Detect which cell encompasses the target text, then output its (x, y) center coordinate. 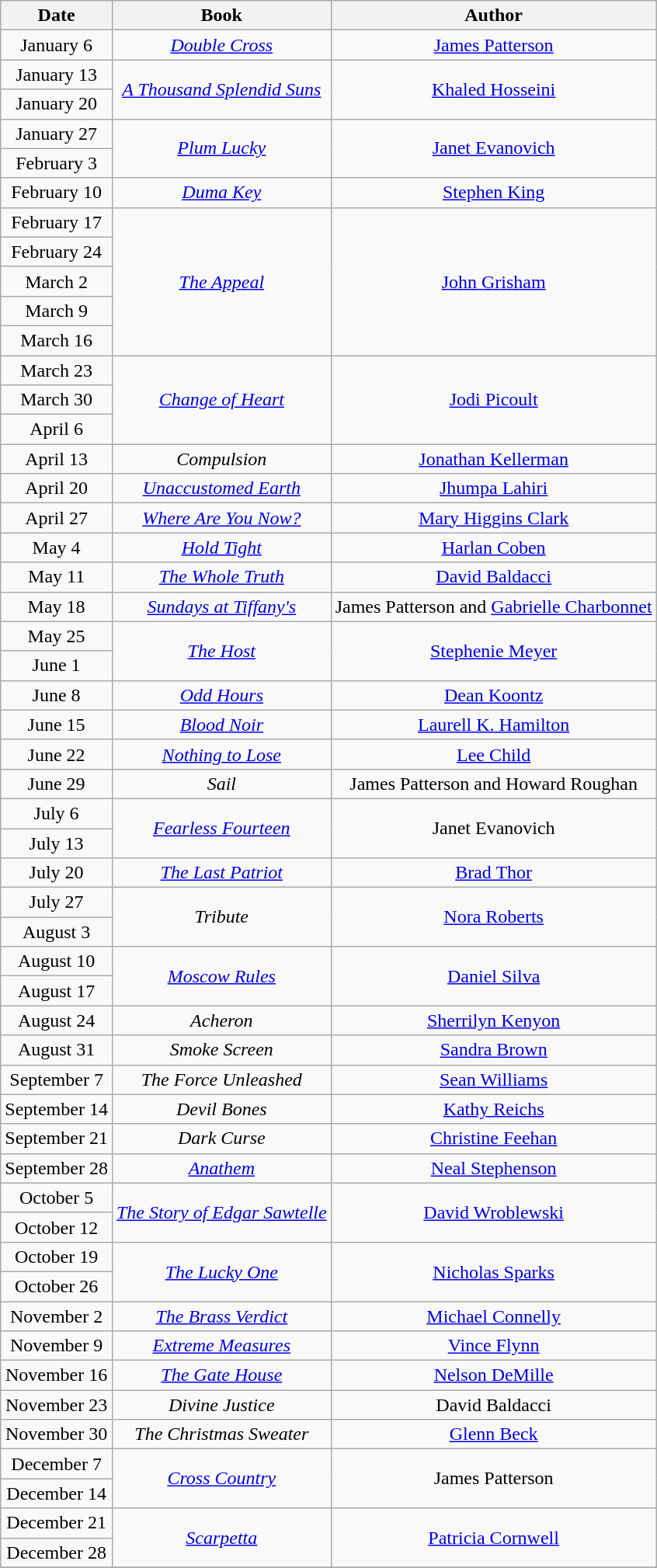
Sundays at Tiffany's (221, 607)
Neal Stephenson (494, 1168)
John Grisham (494, 281)
March 9 (57, 311)
Sandra Brown (494, 1050)
The Lucky One (221, 1271)
Date (57, 16)
Duma Key (221, 193)
November 30 (57, 1434)
October 5 (57, 1198)
The Last Patriot (221, 873)
August 10 (57, 961)
May 4 (57, 548)
May 25 (57, 636)
November 9 (57, 1346)
David Wroblewski (494, 1212)
Blood Noir (221, 725)
Kathy Reichs (494, 1109)
Author (494, 16)
Khaled Hosseini (494, 89)
December 28 (57, 1552)
Tribute (221, 917)
The Whole Truth (221, 577)
Plum Lucky (221, 148)
February 17 (57, 222)
Vince Flynn (494, 1346)
The Host (221, 651)
Nothing to Lose (221, 754)
James Patterson and Gabrielle Charbonnet (494, 607)
July 20 (57, 873)
June 8 (57, 695)
Lee Child (494, 754)
January 6 (57, 45)
Christine Feehan (494, 1139)
Michael Connelly (494, 1316)
Sail (221, 784)
April 13 (57, 459)
April 27 (57, 518)
Stephenie Meyer (494, 651)
November 2 (57, 1316)
October 26 (57, 1286)
The Appeal (221, 281)
Nelson DeMille (494, 1375)
Fearless Fourteen (221, 828)
The Brass Verdict (221, 1316)
The Christmas Sweater (221, 1434)
Patricia Cornwell (494, 1538)
December 14 (57, 1493)
March 16 (57, 340)
September 14 (57, 1109)
April 6 (57, 429)
June 29 (57, 784)
Odd Hours (221, 695)
January 27 (57, 134)
Divine Justice (221, 1405)
Extreme Measures (221, 1346)
February 10 (57, 193)
Double Cross (221, 45)
May 11 (57, 577)
Glenn Beck (494, 1434)
Change of Heart (221, 400)
November 23 (57, 1405)
Jonathan Kellerman (494, 459)
Sean Williams (494, 1080)
Scarpetta (221, 1538)
July 27 (57, 902)
June 22 (57, 754)
The Force Unleashed (221, 1080)
Jhumpa Lahiri (494, 488)
January 20 (57, 104)
February 3 (57, 163)
October 19 (57, 1257)
Compulsion (221, 459)
February 24 (57, 252)
December 7 (57, 1464)
August 3 (57, 932)
Moscow Rules (221, 976)
Jodi Picoult (494, 400)
April 20 (57, 488)
Stephen King (494, 193)
September 21 (57, 1139)
A Thousand Splendid Suns (221, 89)
Cross Country (221, 1479)
Nora Roberts (494, 917)
Smoke Screen (221, 1050)
Sherrilyn Kenyon (494, 1020)
March 23 (57, 370)
September 7 (57, 1080)
Daniel Silva (494, 976)
Mary Higgins Clark (494, 518)
August 17 (57, 991)
June 1 (57, 666)
Brad Thor (494, 873)
Harlan Coben (494, 548)
January 13 (57, 75)
August 31 (57, 1050)
May 18 (57, 607)
Anathem (221, 1168)
August 24 (57, 1020)
July 13 (57, 843)
James Patterson and Howard Roughan (494, 784)
Nicholas Sparks (494, 1271)
Acheron (221, 1020)
September 28 (57, 1168)
Where Are You Now? (221, 518)
Laurell K. Hamilton (494, 725)
Dean Koontz (494, 695)
Devil Bones (221, 1109)
The Story of Edgar Sawtelle (221, 1212)
November 16 (57, 1375)
March 30 (57, 400)
December 21 (57, 1523)
October 12 (57, 1227)
Hold Tight (221, 548)
The Gate House (221, 1375)
Unaccustomed Earth (221, 488)
July 6 (57, 813)
March 2 (57, 281)
June 15 (57, 725)
Dark Curse (221, 1139)
Book (221, 16)
